For the text-containing cell, return its midpoint in (x, y) coordinate format. 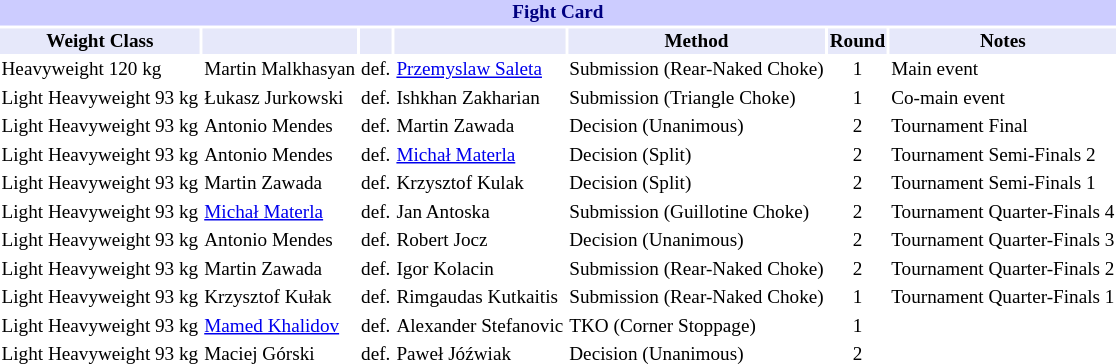
Co-main event (1003, 99)
Method (696, 41)
Heavyweight 120 kg (100, 70)
Submission (Triangle Choke) (696, 99)
Mamed Khalidov (280, 327)
Tournament Semi-Finals 2 (1003, 155)
Notes (1003, 41)
Przemyslaw Saleta (480, 70)
Tournament Quarter-Finals 1 (1003, 298)
Weight Class (100, 41)
Jan Antoska (480, 213)
Martin Malkhasyan (280, 70)
Main event (1003, 70)
Submission (Guillotine Choke) (696, 213)
Tournament Quarter-Finals 3 (1003, 241)
Alexander Stefanovic (480, 327)
Tournament Semi-Finals 1 (1003, 184)
Łukasz Jurkowski (280, 99)
Round (857, 41)
Tournament Quarter-Finals 2 (1003, 269)
Tournament Final (1003, 127)
Robert Jocz (480, 241)
Fight Card (558, 13)
Rimgaudas Kutkaitis (480, 298)
TKO (Corner Stoppage) (696, 327)
Ishkhan Zakharian (480, 99)
Krzysztof Kułak (280, 298)
Krzysztof Kulak (480, 184)
Igor Kolacin (480, 269)
Tournament Quarter-Finals 4 (1003, 213)
